Locate the cell with the specified text and output its (x, y) center coordinate. 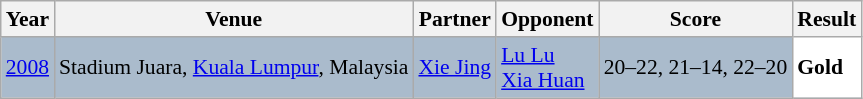
Opponent (548, 19)
Partner (454, 19)
Year (28, 19)
Score (696, 19)
Stadium Juara, Kuala Lumpur, Malaysia (234, 68)
Venue (234, 19)
Gold (826, 68)
Xie Jing (454, 68)
20–22, 21–14, 22–20 (696, 68)
Lu Lu Xia Huan (548, 68)
Result (826, 19)
2008 (28, 68)
